Scan for the cell matching the given text and deliver its [X, Y] coordinate at center. 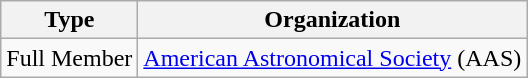
Full Member [70, 58]
Type [70, 20]
American Astronomical Society (AAS) [332, 58]
Organization [332, 20]
